Determine the [x, y] coordinate at the center of the cell enclosing the given text.  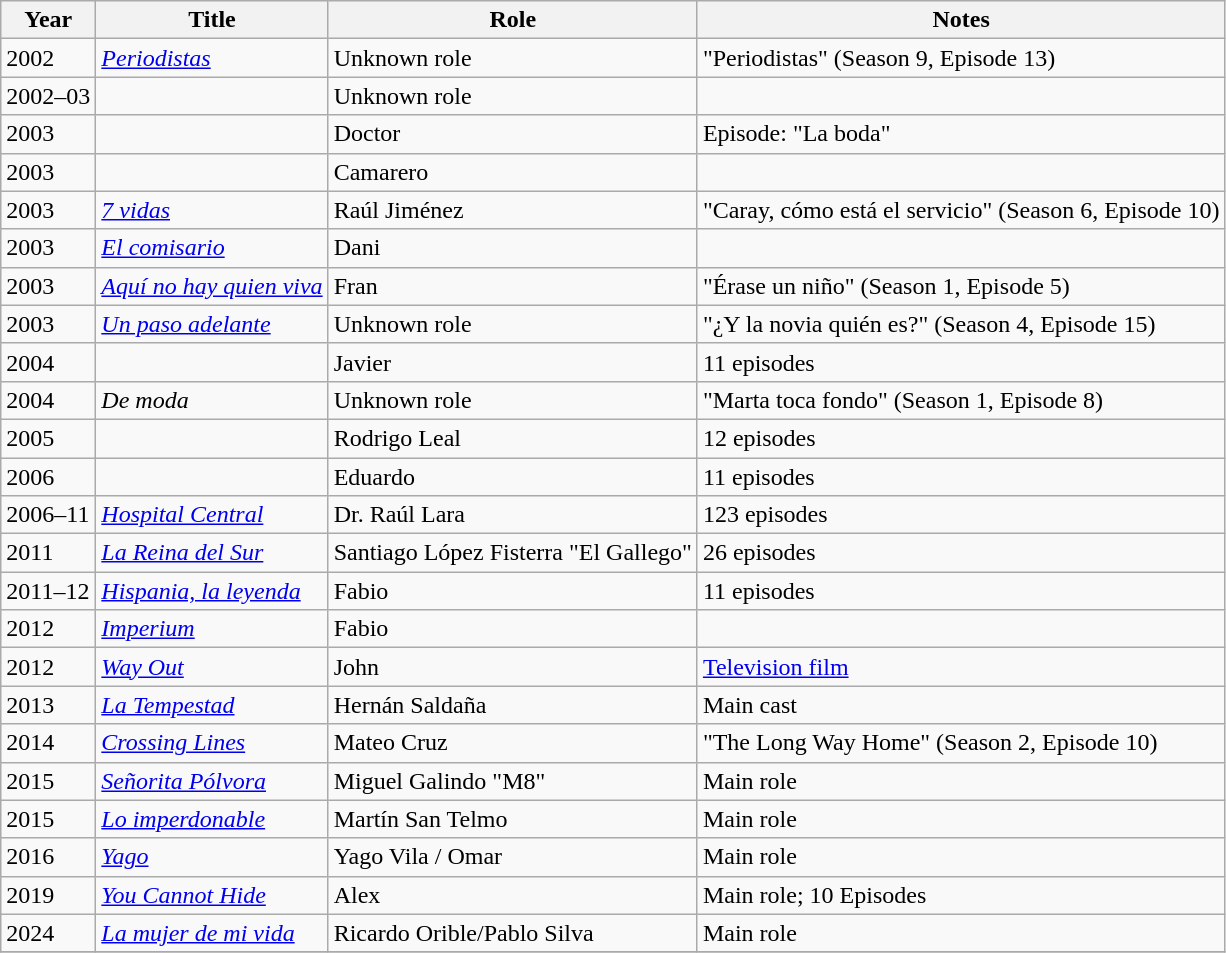
Title [212, 20]
2006–11 [48, 515]
La Reina del Sur [212, 553]
Señorita Pólvora [212, 781]
2002–03 [48, 96]
Raúl Jiménez [512, 210]
Episode: "La boda" [961, 134]
Dr. Raúl Lara [512, 515]
2002 [48, 58]
Ricardo Orible/Pablo Silva [512, 933]
El comisario [212, 248]
Dani [512, 248]
12 episodes [961, 438]
2006 [48, 477]
Rodrigo Leal [512, 438]
Notes [961, 20]
123 episodes [961, 515]
La Tempestad [212, 705]
26 episodes [961, 553]
"Caray, cómo está el servicio" (Season 6, Episode 10) [961, 210]
Un paso adelante [212, 324]
Mateo Cruz [512, 743]
2014 [48, 743]
Main cast [961, 705]
7 vidas [212, 210]
"Periodistas" (Season 9, Episode 13) [961, 58]
Main role; 10 Episodes [961, 895]
Way Out [212, 667]
"¿Y la novia quién es?" (Season 4, Episode 15) [961, 324]
Camarero [512, 172]
You Cannot Hide [212, 895]
2024 [48, 933]
Hispania, la leyenda [212, 591]
2011–12 [48, 591]
Hospital Central [212, 515]
De moda [212, 400]
Martín San Telmo [512, 819]
Year [48, 20]
Fran [512, 286]
Crossing Lines [212, 743]
2011 [48, 553]
Alex [512, 895]
2005 [48, 438]
Yago Vila / Omar [512, 857]
Hernán Saldaña [512, 705]
La mujer de mi vida [212, 933]
Lo imperdonable [212, 819]
Javier [512, 362]
Miguel Galindo "M8" [512, 781]
2013 [48, 705]
"The Long Way Home" (Season 2, Episode 10) [961, 743]
Television film [961, 667]
Aquí no hay quien viva [212, 286]
Periodistas [212, 58]
Eduardo [512, 477]
Yago [212, 857]
Doctor [512, 134]
Role [512, 20]
Imperium [212, 629]
Santiago López Fisterra "El Gallego" [512, 553]
"Marta toca fondo" (Season 1, Episode 8) [961, 400]
"Érase un niño" (Season 1, Episode 5) [961, 286]
2016 [48, 857]
John [512, 667]
2019 [48, 895]
